Determine the [x, y] coordinate at the center of the cell enclosing the given text.  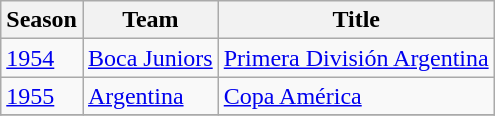
Boca Juniors [150, 58]
Team [150, 20]
Copa América [356, 96]
1954 [42, 58]
1955 [42, 96]
Title [356, 20]
Argentina [150, 96]
Season [42, 20]
Primera División Argentina [356, 58]
